Locate the cell with the specified text and output its [x, y] center coordinate. 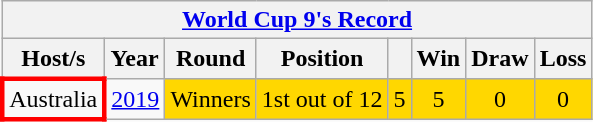
Position [322, 59]
Loss [563, 59]
Australia [53, 98]
World Cup 9's Record [297, 20]
1st out of 12 [322, 98]
2019 [134, 98]
Round [210, 59]
Year [134, 59]
Winners [210, 98]
Draw [500, 59]
Host/s [53, 59]
Win [438, 59]
